Pinpoint the cell where the given text exists, returning its [x, y] midpoint coordinate. 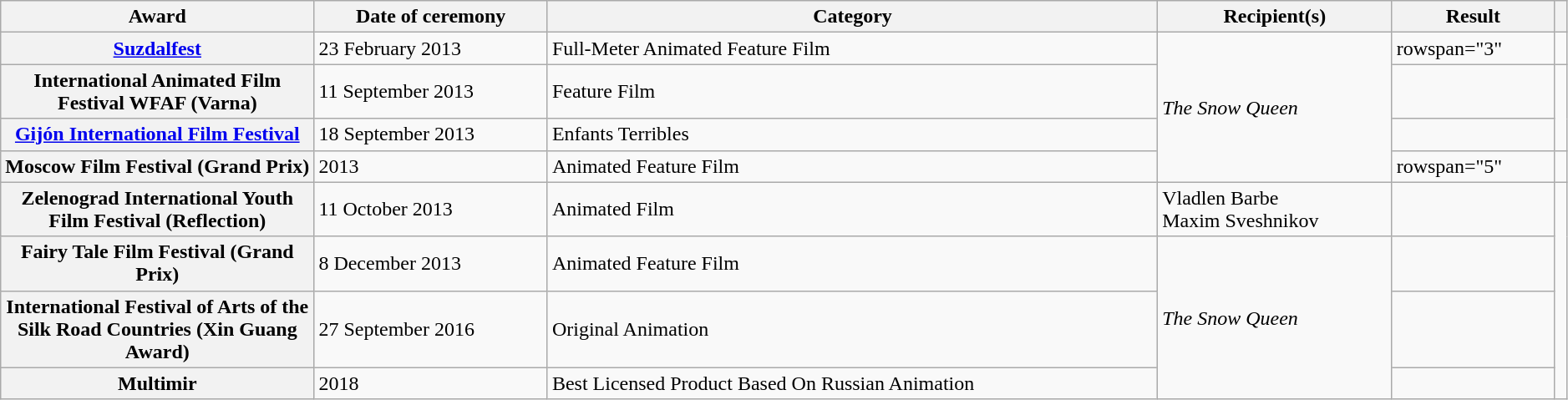
Best Licensed Product Based On Russian Animation [852, 383]
Feature Film [852, 92]
Gijón International Film Festival [157, 134]
23 February 2013 [431, 48]
2013 [431, 166]
Full-Meter Animated Feature Film [852, 48]
Multimir [157, 383]
27 September 2016 [431, 329]
Result [1473, 17]
Vladlen BarbeMaxim Sveshnikov [1275, 209]
11 October 2013 [431, 209]
rowspan="5" [1473, 166]
11 September 2013 [431, 92]
Original Animation [852, 329]
Fairy Tale Film Festival (Grand Prix) [157, 264]
Recipient(s) [1275, 17]
Suzdalfest [157, 48]
Enfants Terribles [852, 134]
Moscow Film Festival (Grand Prix) [157, 166]
International Festival of Arts of the Silk Road Countries (Xin Guang Award) [157, 329]
2018 [431, 383]
Zelenograd International Youth Film Festival (Reflection) [157, 209]
Date of ceremony [431, 17]
18 September 2013 [431, 134]
Award [157, 17]
rowspan="3" [1473, 48]
International Animated Film Festival WFAF (Varna) [157, 92]
Animated Film [852, 209]
Category [852, 17]
8 December 2013 [431, 264]
